Locate the cell with the specified text and output its (X, Y) center coordinate. 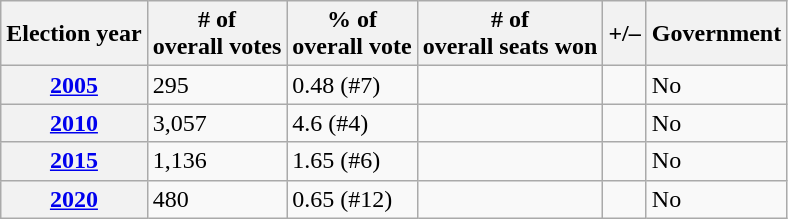
2010 (74, 123)
2005 (74, 85)
2020 (74, 199)
# ofoverall votes (217, 34)
0.65 (#12) (352, 199)
0.48 (#7) (352, 85)
1,136 (217, 161)
480 (217, 199)
3,057 (217, 123)
2015 (74, 161)
% ofoverall vote (352, 34)
+/– (624, 34)
295 (217, 85)
1.65 (#6) (352, 161)
4.6 (#4) (352, 123)
Government (716, 34)
Election year (74, 34)
# ofoverall seats won (510, 34)
